Search for the cell housing the specified text and yield its (x, y) center coordinate. 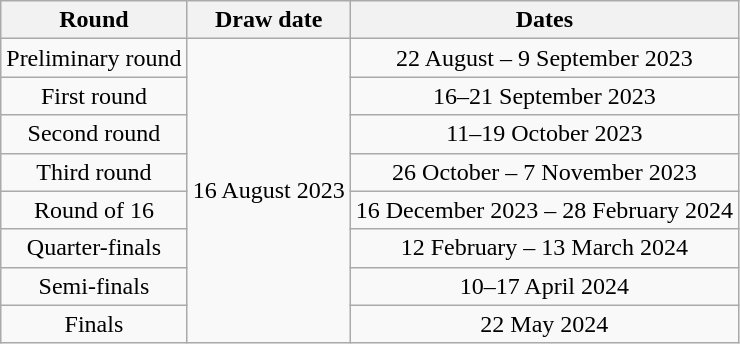
11–19 October 2023 (544, 134)
10–17 April 2024 (544, 286)
26 October – 7 November 2023 (544, 172)
Dates (544, 20)
16 August 2023 (268, 191)
First round (94, 96)
Preliminary round (94, 58)
12 February – 13 March 2024 (544, 248)
16 December 2023 – 28 February 2024 (544, 210)
Third round (94, 172)
Quarter-finals (94, 248)
Round (94, 20)
Second round (94, 134)
22 August – 9 September 2023 (544, 58)
Round of 16 (94, 210)
Finals (94, 324)
22 May 2024 (544, 324)
Draw date (268, 20)
Semi-finals (94, 286)
16–21 September 2023 (544, 96)
